Find where the given text appears and provide that cell's center as (x, y) coordinate. 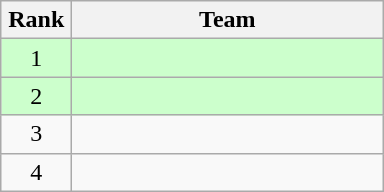
2 (36, 96)
Team (228, 20)
4 (36, 172)
1 (36, 58)
Rank (36, 20)
3 (36, 134)
